Return [x, y] of the center of cell containing provided text 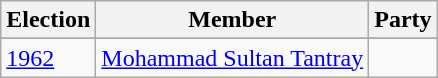
Member [232, 20]
Election [48, 20]
1962 [48, 58]
Mohammad Sultan Tantray [232, 58]
Party [403, 20]
